Identify which cell holds the provided text, then report its [X, Y] central coordinate. 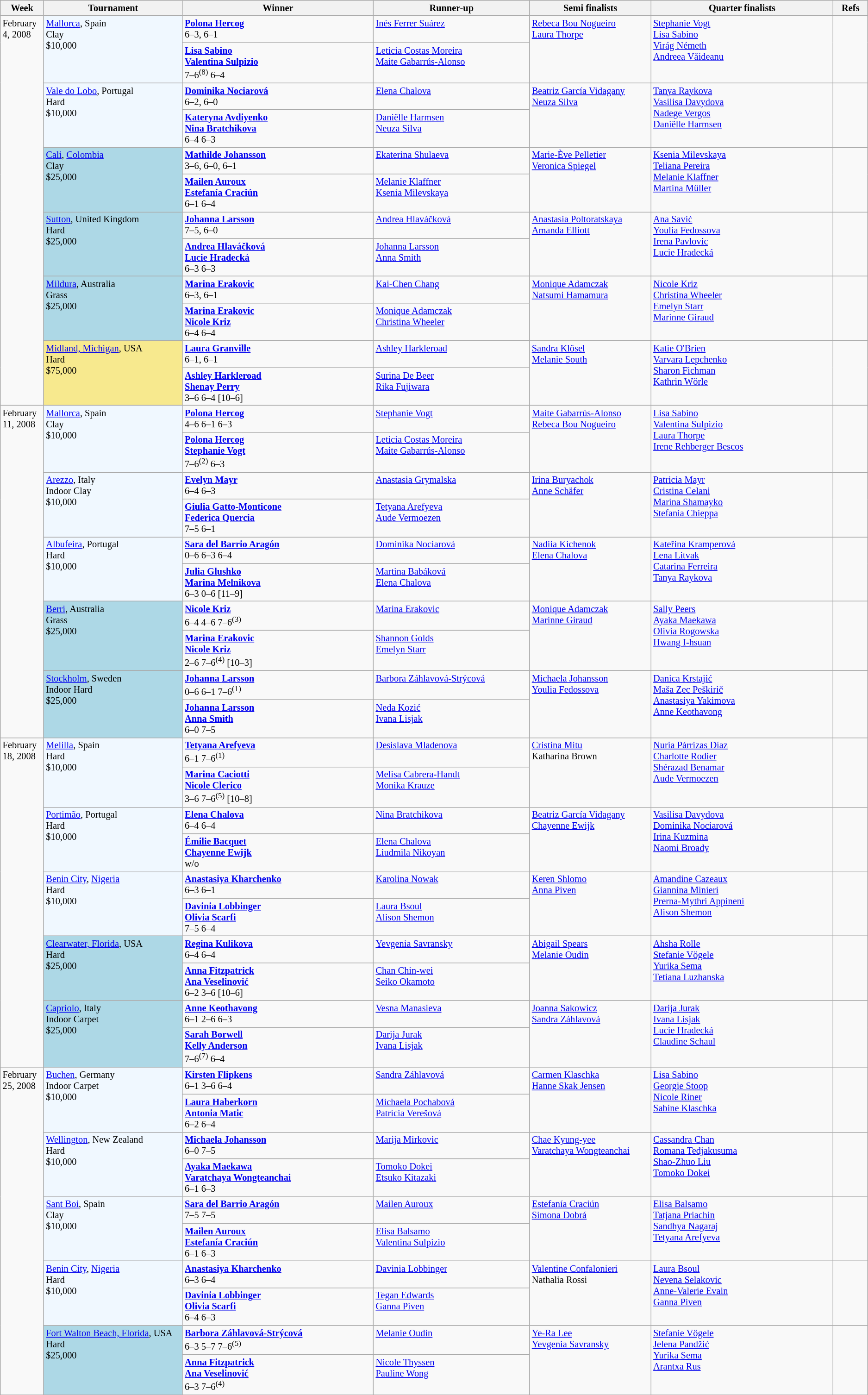
Johanna Larsson Anna Smith [452, 257]
Ekaterina Shulaeva [452, 161]
Sally Peers Ayaka Maekawa Olivia Rogowska Hwang I-hsuan [742, 636]
Amandine Cazeaux Giannina Minieri Prerna-Mythri Appineni Alison Shemon [742, 904]
Carmen Klaschka Hanne Skak Jensen [590, 1099]
Wellington, New Zealand Hard $10,000 [113, 1164]
Nina Bratchikova [452, 820]
Stephanie Vogt [452, 419]
Capriolo, Italy Indoor Carpet $25,000 [113, 1034]
Lisa Sabino Georgie Stoop Nicole Riner Sabine Klaschka [742, 1099]
Barbora Záhlavová-Strýcová 6–3 5–7 7–6(5) [278, 1340]
Irina Buryachok Anne Schäfer [590, 505]
Marija Mirkovic [452, 1145]
Nuria Párrizas Díaz Charlotte Rodier Shérazad Benamar Aude Vermoezen [742, 772]
Tournament [113, 8]
Andrea Hlaváčková Lucie Hradecká 6–3 6–3 [278, 257]
Ksenia Milevskaya Teliana Pereira Melanie Klaffner Martina Müller [742, 180]
Albufeira, Portugal Hard $10,000 [113, 569]
Elisa Balsamo Tatjana Priachin Sandhya Nagaraj Tetyana Arefyeva [742, 1229]
Karolina Nowak [452, 885]
Sant Boi, Spain Clay $10,000 [113, 1229]
Midland, Michigan, USA Hard $75,000 [113, 373]
Monique Adamczak Marinne Giraud [590, 636]
Anastasiya Kharchenko 6–3 6–4 [278, 1274]
Nicole Kriz 6–4 4–6 7–6(3) [278, 616]
Tetyana Arefyeva Aude Vermoezen [452, 518]
Evelyn Mayr 6–4 6–3 [278, 486]
Berri, Australia Grass $25,000 [113, 636]
Yevgenia Savransky [452, 949]
Clearwater, Florida, USA Hard $25,000 [113, 968]
Anastasia Poltoratskaya Amanda Elliott [590, 244]
Desislava Mladenova [452, 752]
Mailen Auroux Estefanía Craciún 6–1 6–4 [278, 193]
Mildura, Australia Grass $25,000 [113, 308]
Cali, Colombia Clay $25,000 [113, 180]
Ayaka Maekawa Varatchaya Wongteanchai 6–1 6–3 [278, 1177]
Cassandra Chan Romana Tedjakusuma Shao-Zhuo Liu Tomoko Dokei [742, 1164]
Tomoko Dokei Etsuko Kitazaki [452, 1177]
Marie-Ève Pelletier Veronica Spiegel [590, 180]
Michaela Johansson 6–0 7–5 [278, 1145]
Arezzo, Italy Indoor Clay $10,000 [113, 505]
Daniëlle Harmsen Neuza Silva [452, 128]
Laura Haberkorn Antonia Matic 6–2 6–4 [278, 1113]
Ye-Ra Lee Yevgenia Savransky [590, 1360]
Melanie Klaffner Ksenia Milevskaya [452, 193]
Fort Walton Beach, Florida, USA Hard $25,000 [113, 1360]
Sandra Klösel Melanie South [590, 373]
Martina Babáková Elena Chalova [452, 582]
Beatriz García Vidagany Neuza Silva [590, 115]
Buchen, Germany Indoor Carpet $10,000 [113, 1099]
Davinia Lobbinger [452, 1274]
Refs [851, 8]
Chae Kyung-yee Varatchaya Wongteanchai [590, 1164]
Nadiia Kichenok Elena Chalova [590, 569]
Stefanie Vögele Jelena Pandžić Yurika Sema Arantxa Rus [742, 1360]
Melilla, Spain Hard $10,000 [113, 772]
Polona Hercog Stephanie Vogt 7–6(2) 6–3 [278, 452]
Semi finalists [590, 8]
Shannon Golds Emelyn Starr [452, 650]
Nicole Kriz Christina Wheeler Emelyn Starr Marinne Giraud [742, 308]
Vasilisa Davydova Dominika Nociarová Irina Kuzmina Naomi Broady [742, 839]
February 25, 2008 [22, 1231]
Monique Adamczak Christina Wheeler [452, 322]
Anna Fitzpatrick Ana Veselinović 6–3 7–6(4) [278, 1375]
Dominika Nociarová 6–2, 6–0 [278, 96]
Rebeca Bou Nogueiro Laura Thorpe [590, 49]
Tetyana Arefyeva 6–1 7–6(1) [278, 752]
Elena Chalova [452, 96]
Kateřina Kramperová Lena Litvak Catarina Ferreira Tanya Raykova [742, 569]
Runner-up [452, 8]
Julia Glushko Marina Melnikova 6–3 0–6 [11–9] [278, 582]
Kirsten Flipkens 6–1 3–6 6–4 [278, 1081]
Ana Savić Youlia Fedossova Irena Pavlovic Lucie Hradecká [742, 244]
Lisa Sabino Valentina Sulpizio 7–6(8) 6–4 [278, 63]
Anna Fitzpatrick Ana Veselinović 6–2 3–6 [10–6] [278, 982]
Regina Kulikova 6–4 6–4 [278, 949]
Neda Kozić Ivana Lisjak [452, 719]
Inés Ferrer Suárez [452, 29]
Sara del Barrio Aragón 7–5 7–5 [278, 1210]
Beatriz García Vidagany Chayenne Ewijk [590, 839]
Marina Erakovic Nicole Kriz 6–4 6–4 [278, 322]
Patricia Mayr Cristina Celani Marina Shamayko Stefania Chieppa [742, 505]
Tegan Edwards Ganna Piven [452, 1307]
February 18, 2008 [22, 902]
Sutton, United Kingdom Hard $25,000 [113, 244]
Vesna Manasieva [452, 1014]
Johanna Larsson 7–5, 6–0 [278, 225]
Davinia Lobbinger Olivia Scarfi 7–5 6–4 [278, 917]
Abigail Spears Melanie Oudin [590, 968]
Giulia Gatto-Monticone Federica Quercia 7–5 6–1 [278, 518]
Kai-Chen Chang [452, 290]
Elena Chalova Liudmila Nikoyan [452, 852]
Laura Bsoul Alison Shemon [452, 917]
Darija Jurak Ivana Lisjak Lucie Hradecká Claudine Schaul [742, 1034]
Surina De Beer Rika Fujiwara [452, 387]
Week [22, 8]
Portimão, Portugal Hard $10,000 [113, 839]
Mailen Auroux Estefanía Craciún 6–1 6–3 [278, 1242]
Ahsha Rolle Stefanie Vögele Yurika Sema Tetiana Luzhanska [742, 968]
Elena Chalova 6–4 6–4 [278, 820]
February 11, 2008 [22, 571]
Anastasiya Kharchenko 6–3 6–1 [278, 885]
Johanna Larsson 0–6 6–1 7–6(1) [278, 685]
Katie O'Brien Varvara Lepchenko Sharon Fichman Kathrin Wörle [742, 373]
Elisa Balsamo Valentina Sulpizio [452, 1242]
Marina Erakovic [452, 616]
Mathilde Johansson 3–6, 6–0, 6–1 [278, 161]
Marina Erakovic Nicole Kriz 2–6 7–6(4) [10–3] [278, 650]
Monique Adamczak Natsumi Hamamura [590, 308]
Chan Chin-wei Seiko Okamoto [452, 982]
Stockholm, Sweden Indoor Hard $25,000 [113, 704]
Sarah Borwell Kelly Anderson 7–6(7) 6–4 [278, 1047]
Danica Krstajić Maša Zec Peškirič Anastasiya Yakimova Anne Keothavong [742, 704]
Anne Keothavong 6–1 2–6 6–3 [278, 1014]
February 4, 2008 [22, 210]
Laura Granville 6–1, 6–1 [278, 354]
Valentine Confalonieri Nathalia Rossi [590, 1293]
Darija Jurak Ivana Lisjak [452, 1047]
Ashley Harkleroad [452, 354]
Melisa Cabrera-Handt Monika Krauze [452, 787]
Johanna Larsson Anna Smith 6–0 7–5 [278, 719]
Michaela Johansson Youlia Fedossova [590, 704]
Polona Hercog 6–3, 6–1 [278, 29]
Sandra Záhlavová [452, 1081]
Sara del Barrio Aragón 0–6 6–3 6–4 [278, 550]
Laura Bsoul Nevena Selakovic Anne-Valerie Evain Ganna Piven [742, 1293]
Andrea Hlaváčková [452, 225]
Stephanie Vogt Lisa Sabino Virág Németh Andreea Văideanu [742, 49]
Keren Shlomo Anna Piven [590, 904]
Nicole Thyssen Pauline Wong [452, 1375]
Quarter finalists [742, 8]
Cristina Mitu Katharina Brown [590, 772]
Davinia Lobbinger Olivia Scarfi 6–4 6–3 [278, 1307]
Anastasia Grymalska [452, 486]
Polona Hercog 4–6 6–1 6–3 [278, 419]
Dominika Nociarová [452, 550]
Ashley Harkleroad Shenay Perry 3–6 6–4 [10–6] [278, 387]
Barbora Záhlavová-Strýcová [452, 685]
Vale do Lobo, Portugal Hard $10,000 [113, 115]
Marina Erakovic 6–3, 6–1 [278, 290]
Joanna Sakowicz Sandra Záhlavová [590, 1034]
Estefanía Craciún Simona Dobrá [590, 1229]
Marina Caciotti Nicole Clerico 3–6 7–6(5) [10–8] [278, 787]
Kateryna Avdiyenko Nina Bratchikova 6–4 6–3 [278, 128]
Émilie Bacquet Chayenne Ewijk w/o [278, 852]
Melanie Oudin [452, 1340]
Maite Gabarrús-Alonso Rebeca Bou Nogueiro [590, 439]
Lisa Sabino Valentina Sulpizio Laura Thorpe Irene Rehberger Bescos [742, 439]
Mailen Auroux [452, 1210]
Michaela Pochabová Patrícia Verešová [452, 1113]
Winner [278, 8]
Tanya Raykova Vasilisa Davydova Nadege Vergos Daniëlle Harmsen [742, 115]
